Identify which cell holds the provided text, then report its (x, y) central coordinate. 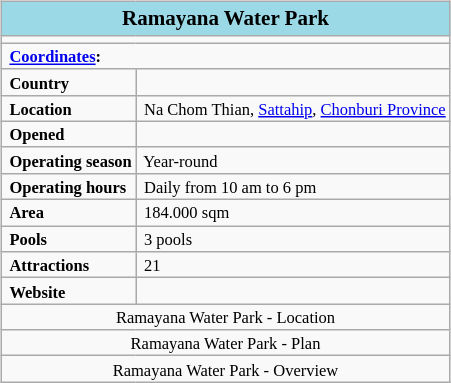
Area (68, 213)
Coordinates: (225, 56)
Ramayana Water Park - Plan (225, 343)
3 pools (293, 239)
Website (68, 291)
Operating hours (68, 187)
Country (68, 82)
Ramayana Water Park (225, 18)
184.000 sqm (293, 213)
Pools (68, 239)
21 (293, 265)
Opened (68, 134)
Ramayana Water Park - Overview (225, 369)
Attractions (68, 265)
Location (68, 108)
Operating season (68, 160)
Daily from 10 am to 6 pm (293, 187)
Na Chom Thian, Sattahip, Chonburi Province (293, 108)
Year-round (293, 160)
Ramayana Water Park - Location (225, 317)
